Determine the [X, Y] coordinate at the center of the cell enclosing the given text.  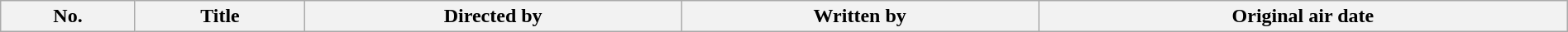
Title [220, 16]
Directed by [493, 16]
No. [68, 16]
Written by [860, 16]
Original air date [1303, 16]
